Detect which cell encompasses the target text, then output its (x, y) center coordinate. 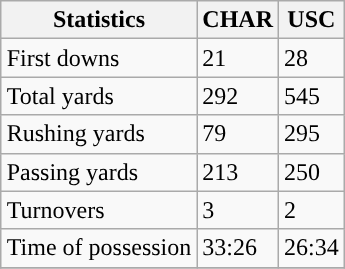
2 (312, 210)
79 (238, 134)
CHAR (238, 20)
292 (238, 96)
Rushing yards (99, 134)
26:34 (312, 248)
Turnovers (99, 210)
295 (312, 134)
Passing yards (99, 172)
Statistics (99, 20)
28 (312, 58)
213 (238, 172)
USC (312, 20)
First downs (99, 58)
545 (312, 96)
33:26 (238, 248)
250 (312, 172)
Time of possession (99, 248)
3 (238, 210)
Total yards (99, 96)
21 (238, 58)
